Capture the cell that displays the provided text and extract its [x, y] central coordinate. 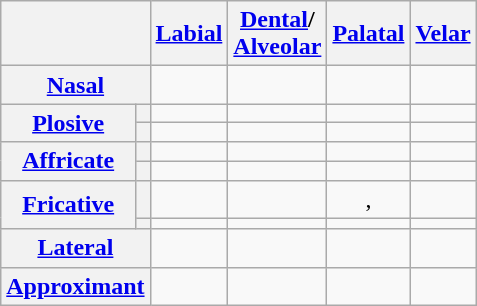
, [368, 199]
Labial [189, 34]
Lateral [76, 248]
Approximant [76, 286]
Plosive [68, 123]
Nasal [76, 85]
Fricative [68, 204]
Affricate [68, 161]
Velar [443, 34]
Palatal [368, 34]
Dental/Alveolar [278, 34]
